Pinpoint the cell where the given text exists, returning its (x, y) midpoint coordinate. 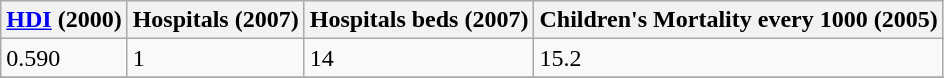
1 (216, 58)
Children's Mortality every 1000 (2005) (738, 20)
14 (419, 58)
15.2 (738, 58)
0.590 (64, 58)
Hospitals (2007) (216, 20)
HDI (2000) (64, 20)
Hospitals beds (2007) (419, 20)
